Locate the cell with the specified text and output its (x, y) center coordinate. 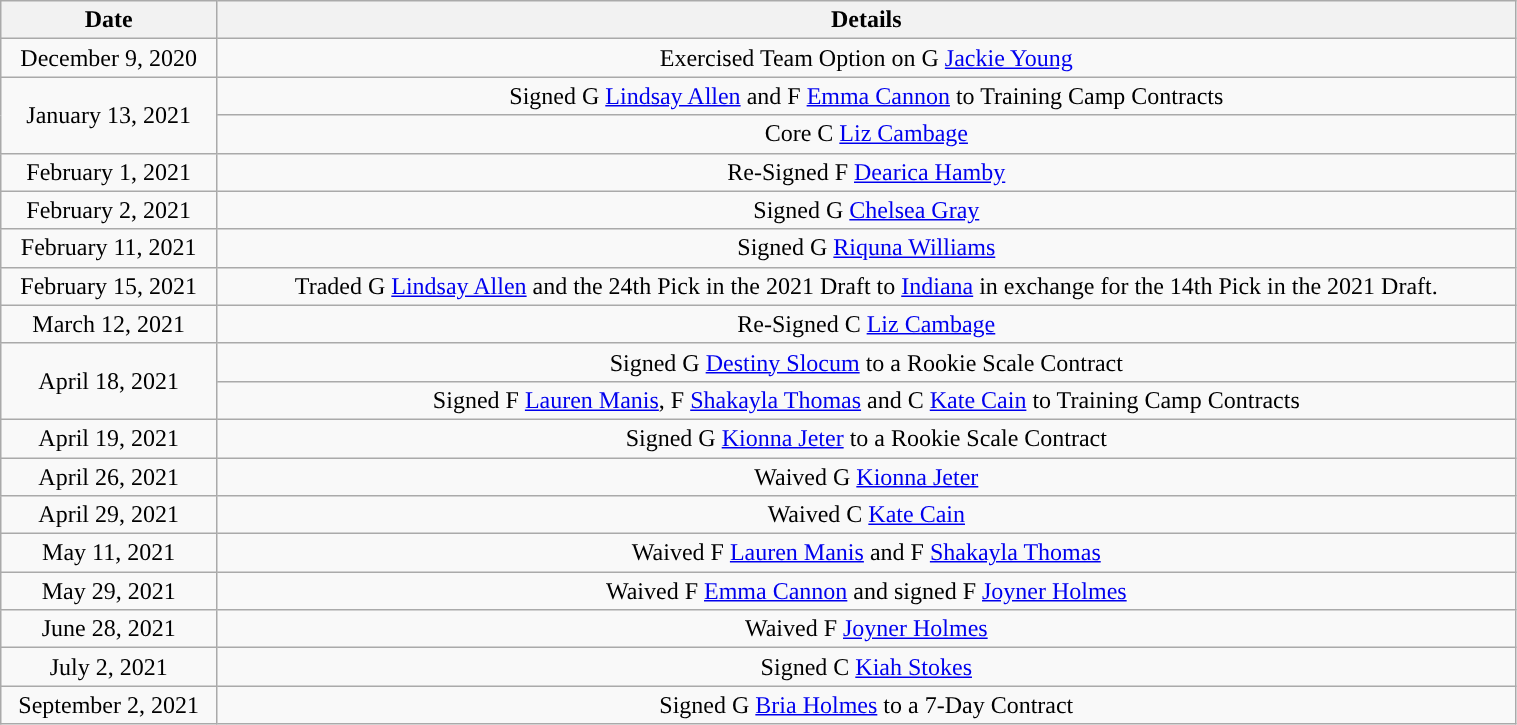
Traded G Lindsay Allen and the 24th Pick in the 2021 Draft to Indiana in exchange for the 14th Pick in the 2021 Draft. (866, 286)
January 13, 2021 (109, 115)
Re-Signed C Liz Cambage (866, 324)
Signed C Kiah Stokes (866, 667)
July 2, 2021 (109, 667)
Waived F Joyner Holmes (866, 629)
May 29, 2021 (109, 591)
June 28, 2021 (109, 629)
Core C Liz Cambage (866, 134)
Waived F Lauren Manis and F Shakayla Thomas (866, 553)
Waived F Emma Cannon and signed F Joyner Holmes (866, 591)
Waived C Kate Cain (866, 515)
February 11, 2021 (109, 248)
Signed G Kionna Jeter to a Rookie Scale Contract (866, 438)
December 9, 2020 (109, 58)
Exercised Team Option on G Jackie Young (866, 58)
Signed G Chelsea Gray (866, 210)
Date (109, 20)
April 19, 2021 (109, 438)
February 1, 2021 (109, 172)
Waived G Kionna Jeter (866, 477)
February 2, 2021 (109, 210)
Re-Signed F Dearica Hamby (866, 172)
February 15, 2021 (109, 286)
April 26, 2021 (109, 477)
Signed F Lauren Manis, F Shakayla Thomas and C Kate Cain to Training Camp Contracts (866, 400)
March 12, 2021 (109, 324)
Details (866, 20)
September 2, 2021 (109, 705)
April 18, 2021 (109, 381)
Signed G Riquna Williams (866, 248)
Signed G Bria Holmes to a 7-Day Contract (866, 705)
May 11, 2021 (109, 553)
Signed G Lindsay Allen and F Emma Cannon to Training Camp Contracts (866, 96)
April 29, 2021 (109, 515)
Signed G Destiny Slocum to a Rookie Scale Contract (866, 362)
